For the text-containing cell, return its midpoint in [x, y] coordinate format. 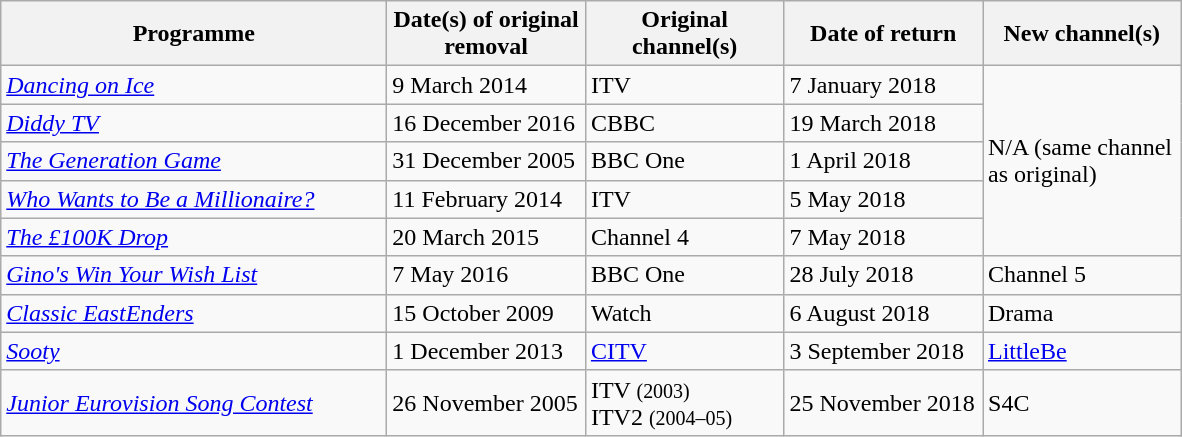
New channel(s) [1082, 34]
19 March 2018 [884, 123]
Sooty [194, 351]
7 January 2018 [884, 85]
Watch [684, 313]
Programme [194, 34]
5 May 2018 [884, 199]
31 December 2005 [486, 161]
9 March 2014 [486, 85]
7 May 2018 [884, 237]
The £100K Drop [194, 237]
Channel 4 [684, 237]
Date of return [884, 34]
25 November 2018 [884, 402]
N/A (same channel as original) [1082, 161]
1 April 2018 [884, 161]
7 May 2016 [486, 275]
6 August 2018 [884, 313]
16 December 2016 [486, 123]
Diddy TV [194, 123]
26 November 2005 [486, 402]
15 October 2009 [486, 313]
Channel 5 [1082, 275]
Dancing on Ice [194, 85]
Drama [1082, 313]
The Generation Game [194, 161]
Who Wants to Be a Millionaire? [194, 199]
CBBC [684, 123]
Date(s) of original removal [486, 34]
CITV [684, 351]
Gino's Win Your Wish List [194, 275]
Original channel(s) [684, 34]
Classic EastEnders [194, 313]
LittleBe [1082, 351]
28 July 2018 [884, 275]
Junior Eurovision Song Contest [194, 402]
S4C [1082, 402]
ITV (2003)ITV2 (2004–05) [684, 402]
3 September 2018 [884, 351]
11 February 2014 [486, 199]
1 December 2013 [486, 351]
20 March 2015 [486, 237]
